Return the (X, Y) coordinate for the center point of the cell that contains the specified text.  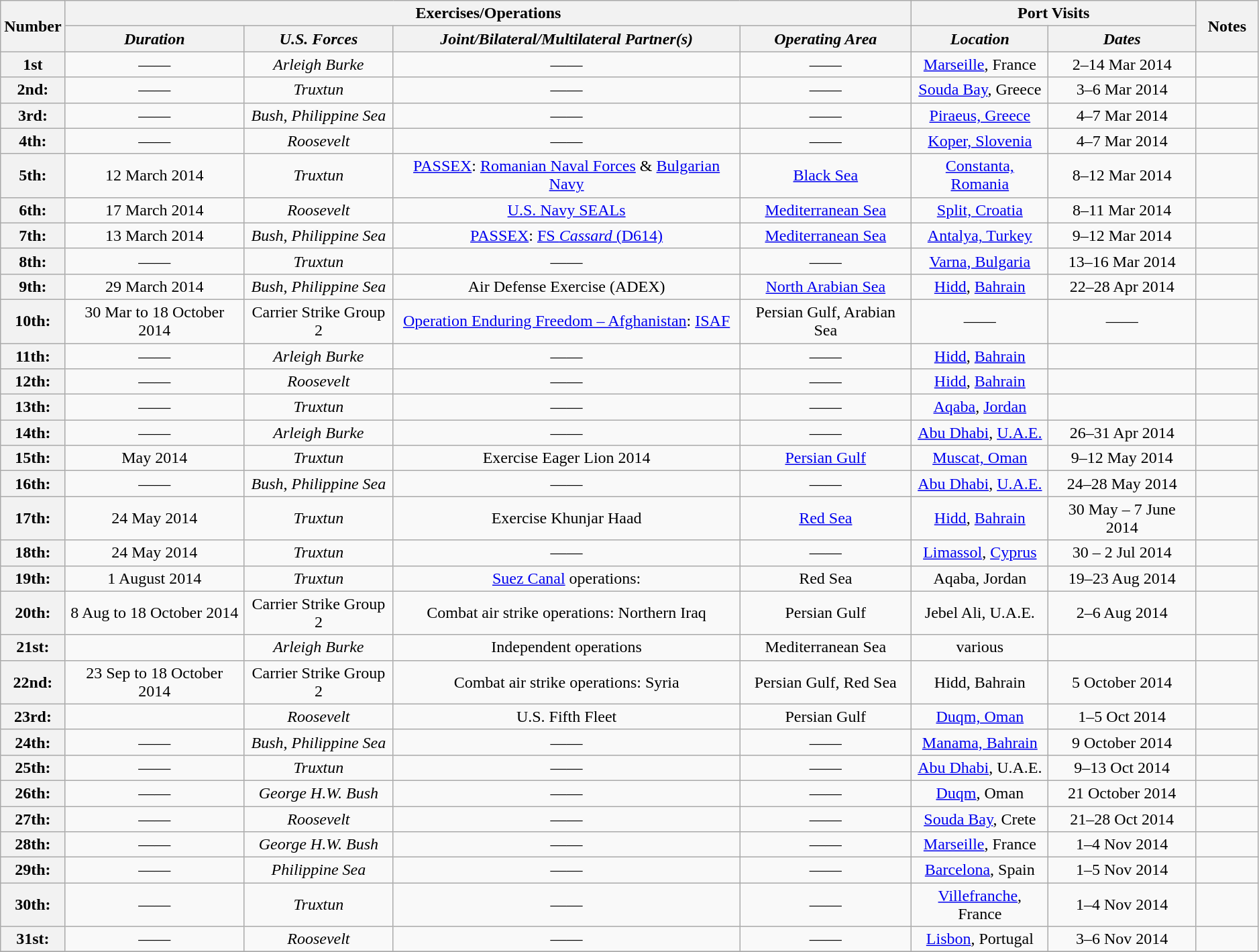
8–12 Mar 2014 (1122, 176)
1st (33, 64)
Combat air strike operations: Syria (566, 682)
30 May – 7 June 2014 (1122, 518)
Antalya, Turkey (980, 235)
Villefranche, France (980, 904)
9th: (33, 286)
U.S. Forces (318, 39)
2–6 Aug 2014 (1122, 613)
29th: (33, 870)
Koper, Slovenia (980, 141)
U.S. Navy SEALs (566, 210)
11th: (33, 356)
5th: (33, 176)
PASSEX: FS Cassard (D614) (566, 235)
8th: (33, 261)
1–5 Nov 2014 (1122, 870)
26th: (33, 793)
1 August 2014 (154, 578)
Souda Bay, Greece (980, 90)
Lisbon, Portugal (980, 939)
U.S. Fifth Fleet (566, 717)
17th: (33, 518)
Jebel Ali, U.A.E. (980, 613)
Suez Canal operations: (566, 578)
Exercise Khunjar Haad (566, 518)
31st: (33, 939)
3–6 Mar 2014 (1122, 90)
10th: (33, 321)
3–6 Nov 2014 (1122, 939)
Philippine Sea (318, 870)
5 October 2014 (1122, 682)
various (980, 647)
Varna, Bulgaria (980, 261)
Persian Gulf, Arabian Sea (826, 321)
Split, Croatia (980, 210)
18th: (33, 553)
2–14 Mar 2014 (1122, 64)
9–12 May 2014 (1122, 458)
17 March 2014 (154, 210)
1–5 Oct 2014 (1122, 717)
23rd: (33, 717)
Duration (154, 39)
Number (33, 26)
Location (980, 39)
7th: (33, 235)
20th: (33, 613)
16th: (33, 484)
Operating Area (826, 39)
28th: (33, 845)
Joint/Bilateral/Multilateral Partner(s) (566, 39)
21–28 Oct 2014 (1122, 819)
3rd: (33, 115)
6th: (33, 210)
Black Sea (826, 176)
Port Visits (1054, 13)
8–11 Mar 2014 (1122, 210)
21 October 2014 (1122, 793)
13 March 2014 (154, 235)
Souda Bay, Crete (980, 819)
29 March 2014 (154, 286)
Combat air strike operations: Northern Iraq (566, 613)
North Arabian Sea (826, 286)
Exercise Eager Lion 2014 (566, 458)
23 Sep to 18 October 2014 (154, 682)
19th: (33, 578)
Operation Enduring Freedom – Afghanistan: ISAF (566, 321)
Air Defense Exercise (ADEX) (566, 286)
19–23 Aug 2014 (1122, 578)
May 2014 (154, 458)
13–16 Mar 2014 (1122, 261)
Limassol, Cyprus (980, 553)
22–28 Apr 2014 (1122, 286)
30 Mar to 18 October 2014 (154, 321)
Dates (1122, 39)
Persian Gulf, Red Sea (826, 682)
4th: (33, 141)
Piraeus, Greece (980, 115)
12 March 2014 (154, 176)
2nd: (33, 90)
12th: (33, 382)
Manama, Bahrain (980, 742)
Notes (1227, 26)
26–31 Apr 2014 (1122, 433)
21st: (33, 647)
Exercises/Operations (488, 13)
Muscat, Oman (980, 458)
9 October 2014 (1122, 742)
9–12 Mar 2014 (1122, 235)
30 – 2 Jul 2014 (1122, 553)
24–28 May 2014 (1122, 484)
27th: (33, 819)
Constanta, Romania (980, 176)
13th: (33, 407)
9–13 Oct 2014 (1122, 768)
8 Aug to 18 October 2014 (154, 613)
30th: (33, 904)
15th: (33, 458)
24th: (33, 742)
22nd: (33, 682)
Independent operations (566, 647)
Barcelona, Spain (980, 870)
14th: (33, 433)
PASSEX: Romanian Naval Forces & Bulgarian Navy (566, 176)
25th: (33, 768)
